Locate the cell with the specified text and output its [x, y] center coordinate. 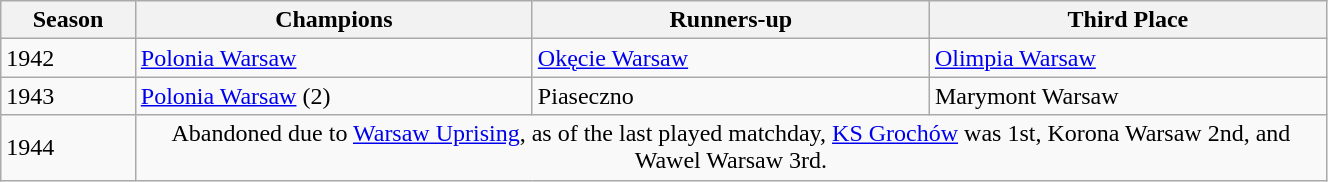
Abandoned due to Warsaw Uprising, as of the last played matchday, KS Grochów was 1st, Korona Warsaw 2nd, and Wawel Warsaw 3rd. [730, 148]
1942 [68, 58]
Piaseczno [730, 96]
Okęcie Warsaw [730, 58]
Runners-up [730, 20]
1943 [68, 96]
1944 [68, 148]
Champions [334, 20]
Marymont Warsaw [1128, 96]
Polonia Warsaw (2) [334, 96]
Third Place [1128, 20]
Olimpia Warsaw [1128, 58]
Season [68, 20]
Polonia Warsaw [334, 58]
